Scan for the cell matching the given text and deliver its [x, y] coordinate at center. 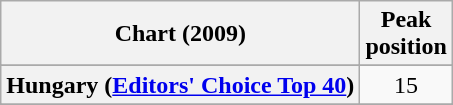
Chart (2009) [180, 34]
Peakposition [406, 34]
Hungary (Editors' Choice Top 40) [180, 85]
15 [406, 85]
